Scan for the cell matching the given text and deliver its [x, y] coordinate at center. 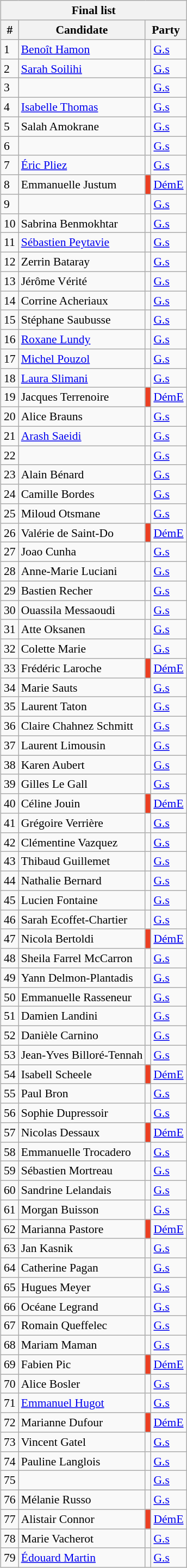
3 [10, 88]
37 [10, 745]
12 [10, 262]
Morgan Buisson [82, 1210]
Céline Jouin [82, 804]
Frédéric Laroche [82, 668]
77 [10, 1519]
Sophie Dupressoir [82, 1113]
Valérie de Saint-Do [82, 533]
Anne-Marie Luciani [82, 571]
16 [10, 339]
Laura Slimani [82, 378]
53 [10, 1055]
75 [10, 1481]
Isabell Scheele [82, 1074]
68 [10, 1345]
65 [10, 1287]
62 [10, 1229]
6 [10, 146]
Nathalie Bernard [82, 881]
Alice Brauns [82, 416]
36 [10, 726]
41 [10, 823]
2 [10, 68]
Party [165, 30]
15 [10, 320]
55 [10, 1093]
Thibaud Guillemet [82, 862]
Lucien Fontaine [82, 900]
Alice Bosler [82, 1384]
Damien Landini [82, 1016]
18 [10, 378]
38 [10, 765]
Laurent Taton [82, 707]
Arash Saeidi [82, 436]
Corrine Acheriaux [82, 301]
66 [10, 1306]
Camille Bordes [82, 494]
20 [10, 416]
Catherine Pagan [82, 1268]
70 [10, 1384]
13 [10, 281]
Clémentine Vazquez [82, 842]
Yann Delmon-Plantadis [82, 978]
31 [10, 629]
69 [10, 1364]
Emmanuelle Trocadero [82, 1152]
26 [10, 533]
11 [10, 243]
14 [10, 301]
Jan Kasnik [82, 1248]
Emmanuel Hugot [82, 1403]
7 [10, 165]
Fabien Pic [82, 1364]
Sébastien Peytavie [82, 243]
Mélanie Russo [82, 1500]
Paul Bron [82, 1093]
Marianna Pastore [82, 1229]
78 [10, 1539]
64 [10, 1268]
51 [10, 1016]
Sarah Soilihi [82, 68]
Bastien Recher [82, 591]
Benoît Hamon [82, 49]
Ouassila Messaoudi [82, 610]
61 [10, 1210]
Karen Aubert [82, 765]
52 [10, 1035]
72 [10, 1422]
29 [10, 591]
73 [10, 1442]
49 [10, 978]
4 [10, 107]
22 [10, 456]
50 [10, 997]
Sheila Farrel McCarron [82, 958]
57 [10, 1133]
27 [10, 552]
28 [10, 571]
Vincent Gatel [82, 1442]
23 [10, 475]
Édouard Martin [82, 1558]
63 [10, 1248]
Miloud Otsmane [82, 514]
58 [10, 1152]
40 [10, 804]
32 [10, 649]
10 [10, 223]
# [10, 30]
Laurent Limousin [82, 745]
Jacques Terrenoire [82, 397]
76 [10, 1500]
46 [10, 920]
Alain Bénard [82, 475]
Éric Pliez [82, 165]
9 [10, 204]
42 [10, 842]
Marie Vacherot [82, 1539]
Marianne Dufour [82, 1422]
Sabrina Benmokhtar [82, 223]
Candidate [82, 30]
Colette Marie [82, 649]
Sarah Ecoffet-Chartier [82, 920]
Isabelle Thomas [82, 107]
Danièle Carnino [82, 1035]
79 [10, 1558]
Alistair Connor [82, 1519]
54 [10, 1074]
30 [10, 610]
Zerrin Bataray [82, 262]
Sébastien Mortreau [82, 1171]
Emmanuelle Rasseneur [82, 997]
Mariam Maman [82, 1345]
21 [10, 436]
Salah Amokrane [82, 127]
8 [10, 185]
Sandrine Lelandais [82, 1190]
47 [10, 939]
34 [10, 687]
71 [10, 1403]
17 [10, 359]
59 [10, 1171]
Pauline Langlois [82, 1461]
1 [10, 49]
Atte Oksanen [82, 629]
Hugues Meyer [82, 1287]
Marie Sauts [82, 687]
Océane Legrand [82, 1306]
Nicolas Dessaux [82, 1133]
Claire Chahnez Schmitt [82, 726]
Emmanuelle Justum [82, 185]
67 [10, 1326]
33 [10, 668]
Jean-Yves Billoré-Tennah [82, 1055]
Joao Cunha [82, 552]
5 [10, 127]
74 [10, 1461]
Jérôme Vérité [82, 281]
Final list [93, 10]
44 [10, 881]
39 [10, 784]
Gilles Le Gall [82, 784]
48 [10, 958]
60 [10, 1190]
Roxane Lundy [82, 339]
Nicola Bertoldi [82, 939]
35 [10, 707]
Romain Queffelec [82, 1326]
43 [10, 862]
24 [10, 494]
19 [10, 397]
Grégoire Verrière [82, 823]
Stéphane Saubusse [82, 320]
25 [10, 514]
56 [10, 1113]
Michel Pouzol [82, 359]
45 [10, 900]
